Scan for the cell matching the given text and deliver its (x, y) coordinate at center. 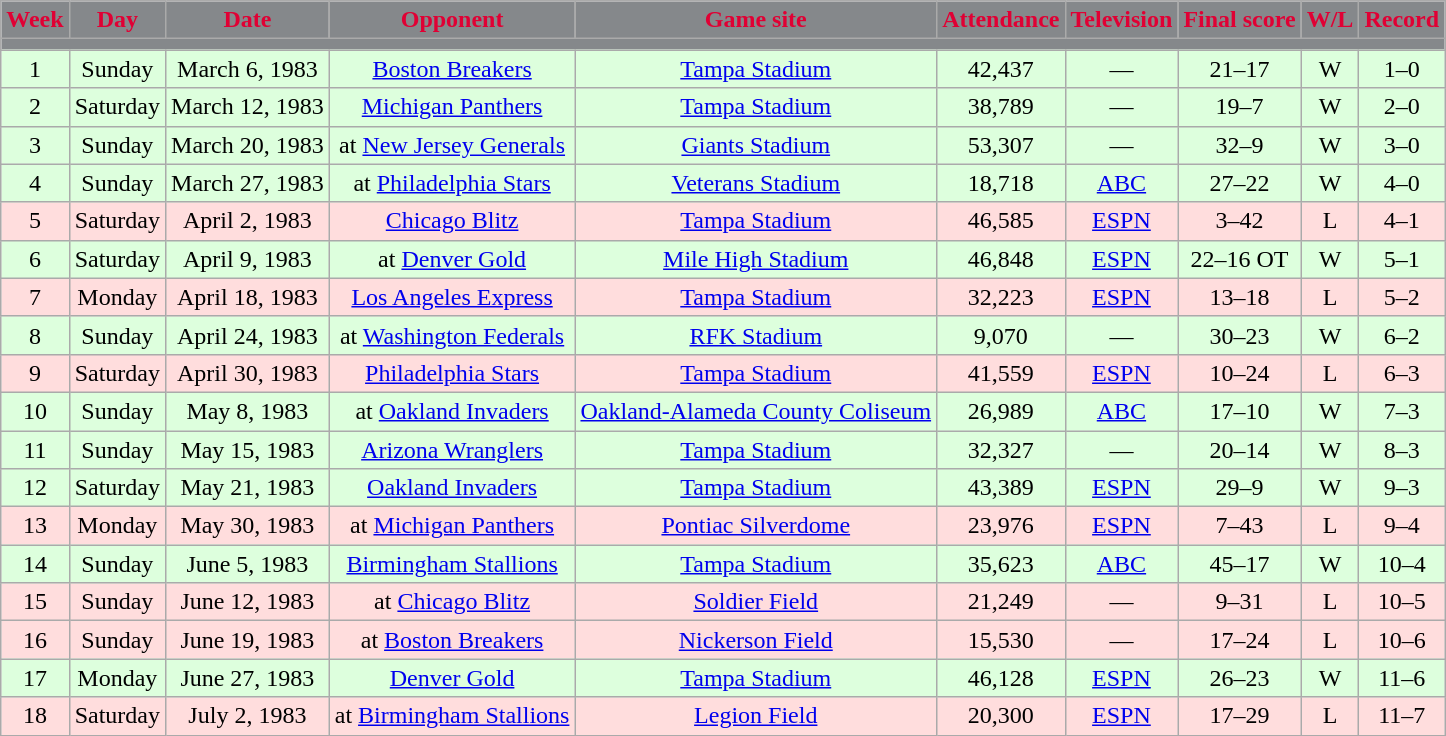
June 27, 1983 (248, 678)
15 (35, 602)
9 (35, 373)
30–23 (1240, 335)
4 (35, 183)
6–2 (1402, 335)
June 12, 1983 (248, 602)
Birmingham Stallions (452, 564)
Giants Stadium (756, 145)
38,789 (1001, 107)
Nickerson Field (756, 640)
22–16 OT (1240, 259)
18 (35, 716)
46,848 (1001, 259)
17 (35, 678)
53,307 (1001, 145)
Opponent (452, 20)
at Denver Gold (452, 259)
17–29 (1240, 716)
June 5, 1983 (248, 564)
April 2, 1983 (248, 221)
W/L (1330, 20)
16 (35, 640)
Michigan Panthers (452, 107)
11 (35, 449)
23,976 (1001, 526)
March 27, 1983 (248, 183)
Oakland Invaders (452, 488)
March 20, 1983 (248, 145)
13–18 (1240, 297)
at Boston Breakers (452, 640)
21,249 (1001, 602)
at Oakland Invaders (452, 411)
46,128 (1001, 678)
3–0 (1402, 145)
10 (35, 411)
Day (117, 20)
7 (35, 297)
6 (35, 259)
10–5 (1402, 602)
Pontiac Silverdome (756, 526)
Attendance (1001, 20)
5 (35, 221)
9–3 (1402, 488)
Record (1402, 20)
8 (35, 335)
7–3 (1402, 411)
13 (35, 526)
6–3 (1402, 373)
April 9, 1983 (248, 259)
10–6 (1402, 640)
5–2 (1402, 297)
Soldier Field (756, 602)
Chicago Blitz (452, 221)
2–0 (1402, 107)
14 (35, 564)
July 2, 1983 (248, 716)
7–43 (1240, 526)
11–6 (1402, 678)
May 15, 1983 (248, 449)
20,300 (1001, 716)
32–9 (1240, 145)
20–14 (1240, 449)
11–7 (1402, 716)
19–7 (1240, 107)
9–31 (1240, 602)
9–4 (1402, 526)
9,070 (1001, 335)
3–42 (1240, 221)
5–1 (1402, 259)
1 (35, 69)
15,530 (1001, 640)
Arizona Wranglers (452, 449)
21–17 (1240, 69)
at Birmingham Stallions (452, 716)
Game site (756, 20)
12 (35, 488)
42,437 (1001, 69)
29–9 (1240, 488)
April 18, 1983 (248, 297)
Week (35, 20)
June 19, 1983 (248, 640)
May 21, 1983 (248, 488)
April 30, 1983 (248, 373)
4–1 (1402, 221)
35,623 (1001, 564)
at New Jersey Generals (452, 145)
May 8, 1983 (248, 411)
Veterans Stadium (756, 183)
17–10 (1240, 411)
Television (1122, 20)
Oakland-Alameda County Coliseum (756, 411)
26,989 (1001, 411)
at Michigan Panthers (452, 526)
at Philadelphia Stars (452, 183)
4–0 (1402, 183)
10–4 (1402, 564)
45–17 (1240, 564)
18,718 (1001, 183)
March 6, 1983 (248, 69)
32,223 (1001, 297)
10–24 (1240, 373)
1–0 (1402, 69)
8–3 (1402, 449)
at Chicago Blitz (452, 602)
Boston Breakers (452, 69)
43,389 (1001, 488)
27–22 (1240, 183)
May 30, 1983 (248, 526)
Final score (1240, 20)
3 (35, 145)
at Washington Federals (452, 335)
32,327 (1001, 449)
RFK Stadium (756, 335)
17–24 (1240, 640)
46,585 (1001, 221)
Philadelphia Stars (452, 373)
Legion Field (756, 716)
26–23 (1240, 678)
Date (248, 20)
Denver Gold (452, 678)
April 24, 1983 (248, 335)
2 (35, 107)
41,559 (1001, 373)
Los Angeles Express (452, 297)
Mile High Stadium (756, 259)
March 12, 1983 (248, 107)
